For the text-containing cell, return its midpoint in [X, Y] coordinate format. 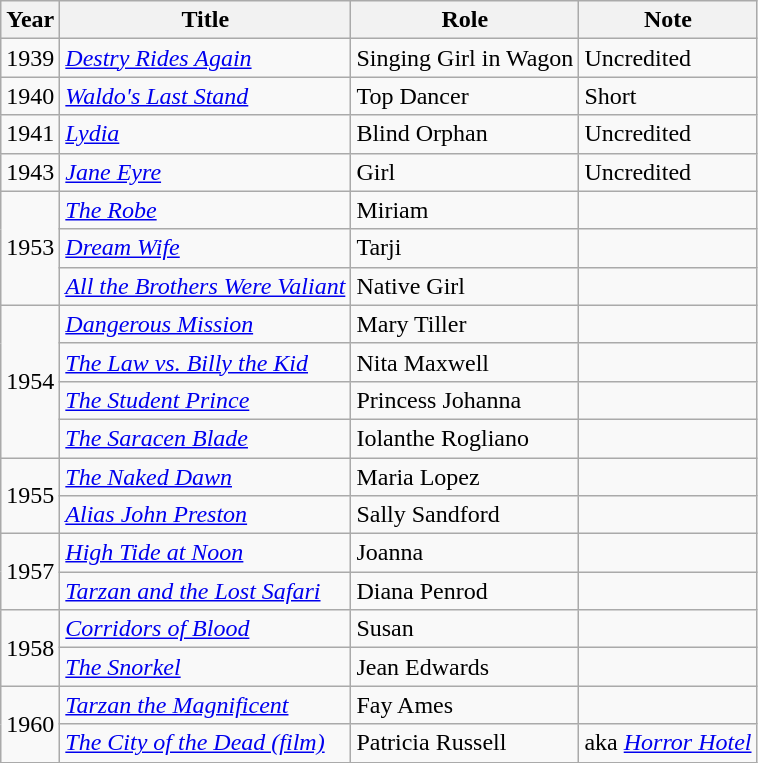
High Tide at Noon [206, 553]
1955 [30, 496]
Maria Lopez [465, 477]
Joanna [465, 553]
All the Brothers Were Valiant [206, 286]
Role [465, 20]
Title [206, 20]
Singing Girl in Wagon [465, 58]
Year [30, 20]
Mary Tiller [465, 324]
Native Girl [465, 286]
1941 [30, 134]
Corridors of Blood [206, 629]
Susan [465, 629]
Note [668, 20]
1939 [30, 58]
The Naked Dawn [206, 477]
1960 [30, 724]
Destry Rides Again [206, 58]
The City of the Dead (film) [206, 743]
The Saracen Blade [206, 438]
Dangerous Mission [206, 324]
Short [668, 96]
Jean Edwards [465, 667]
Iolanthe Rogliano [465, 438]
1940 [30, 96]
Top Dancer [465, 96]
The Snorkel [206, 667]
Dream Wife [206, 248]
Tarzan the Magnificent [206, 705]
1953 [30, 248]
Tarji [465, 248]
aka Horror Hotel [668, 743]
1957 [30, 572]
Nita Maxwell [465, 362]
Patricia Russell [465, 743]
Diana Penrod [465, 591]
Princess Johanna [465, 400]
Blind Orphan [465, 134]
Fay Ames [465, 705]
Alias John Preston [206, 515]
Miriam [465, 210]
Tarzan and the Lost Safari [206, 591]
1954 [30, 381]
Jane Eyre [206, 172]
Waldo's Last Stand [206, 96]
Girl [465, 172]
1943 [30, 172]
The Robe [206, 210]
The Student Prince [206, 400]
1958 [30, 648]
The Law vs. Billy the Kid [206, 362]
Lydia [206, 134]
Sally Sandford [465, 515]
